Return the (X, Y) coordinate for the center point of the cell that contains the specified text.  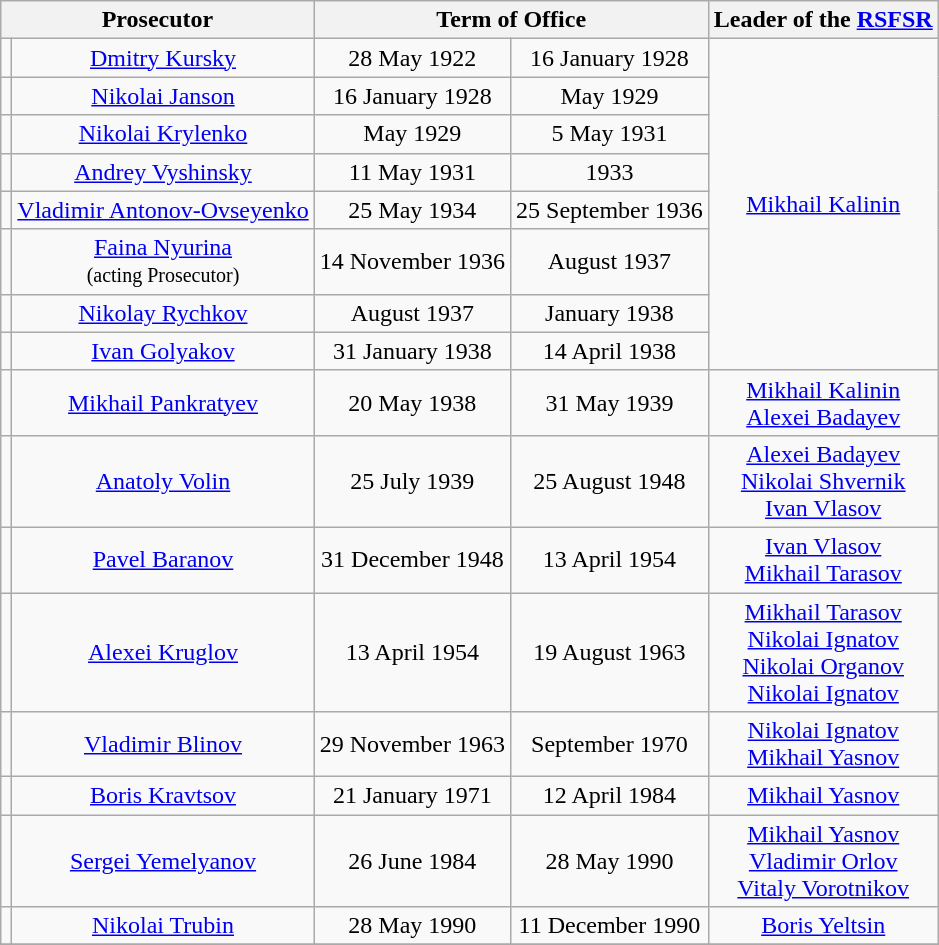
14 November 1936 (412, 262)
1933 (610, 172)
Ivan Golyakov (163, 351)
Faina Nyurina(acting Prosecutor) (163, 262)
Alexei BadayevNikolai ShvernikIvan Vlasov (823, 481)
Term of Office (511, 20)
Nikolay Rychkov (163, 313)
25 May 1934 (412, 210)
Mikhail Yasnov (823, 796)
31 December 1948 (412, 560)
19 August 1963 (610, 652)
21 January 1971 (412, 796)
Nikolai IgnatovMikhail Yasnov (823, 744)
31 May 1939 (610, 402)
Dmitry Kursky (163, 58)
Mikhail YasnovVladimir OrlovVitaly Vorotnikov (823, 861)
Prosecutor (158, 20)
Alexei Kruglov (163, 652)
Boris Kravtsov (163, 796)
11 December 1990 (610, 926)
12 April 1984 (610, 796)
Mikhail Kalinin (823, 205)
29 November 1963 (412, 744)
Vladimir Blinov (163, 744)
Mikhail TarasovNikolai IgnatovNikolai OrganovNikolai Ignatov (823, 652)
20 May 1938 (412, 402)
Mikhail Pankratyev (163, 402)
Anatoly Volin (163, 481)
Nikolai Janson (163, 96)
Leader of the RSFSR (823, 20)
26 June 1984 (412, 861)
31 January 1938 (412, 351)
Boris Yeltsin (823, 926)
Ivan VlasovMikhail Tarasov (823, 560)
Sergei Yemelyanov (163, 861)
Vladimir Antonov-Ovseyenko (163, 210)
Andrey Vyshinsky (163, 172)
September 1970 (610, 744)
Mikhail KalininAlexei Badayev (823, 402)
25 September 1936 (610, 210)
25 July 1939 (412, 481)
25 August 1948 (610, 481)
28 May 1922 (412, 58)
5 May 1931 (610, 134)
14 April 1938 (610, 351)
Pavel Baranov (163, 560)
Nikolai Krylenko (163, 134)
January 1938 (610, 313)
Nikolai Trubin (163, 926)
11 May 1931 (412, 172)
